Pinpoint the cell where the given text exists, returning its [x, y] midpoint coordinate. 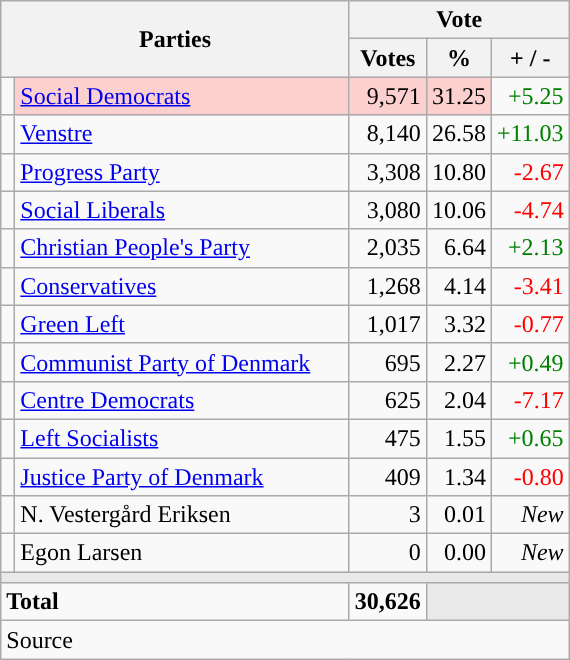
409 [388, 477]
2,035 [388, 248]
Parties [176, 39]
Communist Party of Denmark [182, 362]
8,140 [388, 134]
4.14 [458, 286]
Votes [388, 58]
Christian People's Party [182, 248]
31.25 [458, 96]
Green Left [182, 324]
2.27 [458, 362]
2.04 [458, 400]
+2.13 [530, 248]
-7.17 [530, 400]
+0.65 [530, 438]
30,626 [388, 602]
Egon Larsen [182, 553]
Conservatives [182, 286]
1.55 [458, 438]
1.34 [458, 477]
Justice Party of Denmark [182, 477]
-2.67 [530, 172]
Social Liberals [182, 210]
3,080 [388, 210]
N. Vestergård Eriksen [182, 515]
6.64 [458, 248]
+ / - [530, 58]
10.06 [458, 210]
1,268 [388, 286]
9,571 [388, 96]
Venstre [182, 134]
0 [388, 553]
0.00 [458, 553]
+0.49 [530, 362]
10.80 [458, 172]
-3.41 [530, 286]
+5.25 [530, 96]
Source [285, 640]
3 [388, 515]
-4.74 [530, 210]
695 [388, 362]
475 [388, 438]
Social Democrats [182, 96]
3.32 [458, 324]
625 [388, 400]
-0.80 [530, 477]
Centre Democrats [182, 400]
Vote [459, 20]
1,017 [388, 324]
Progress Party [182, 172]
3,308 [388, 172]
26.58 [458, 134]
-0.77 [530, 324]
Left Socialists [182, 438]
% [458, 58]
0.01 [458, 515]
+11.03 [530, 134]
Total [176, 602]
